Locate the cell with the specified text and output its [X, Y] center coordinate. 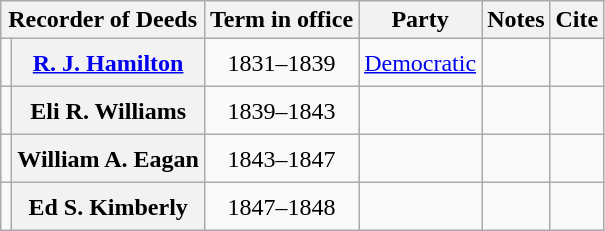
1843–1847 [281, 159]
Term in office [281, 20]
Cite [577, 20]
R. J. Hamilton [108, 63]
1831–1839 [281, 63]
1847–1848 [281, 207]
William A. Eagan [108, 159]
Recorder of Deeds [103, 20]
Eli R. Williams [108, 111]
Democratic [420, 63]
Ed S. Kimberly [108, 207]
Party [420, 20]
1839–1843 [281, 111]
Notes [516, 20]
